Identify which cell holds the provided text, then report its (X, Y) central coordinate. 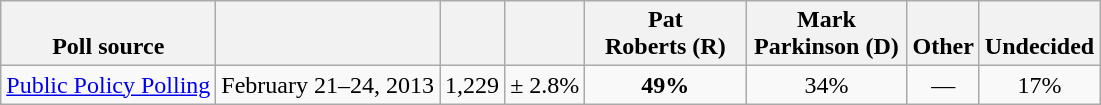
1,229 (472, 85)
Poll source (108, 34)
49% (666, 85)
34% (826, 85)
Public Policy Polling (108, 85)
MarkParkinson (D) (826, 34)
17% (1039, 85)
— (943, 85)
Other (943, 34)
PatRoberts (R) (666, 34)
± 2.8% (545, 85)
February 21–24, 2013 (328, 85)
Undecided (1039, 34)
